Locate the cell with the specified text and output its (x, y) center coordinate. 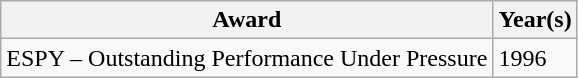
Year(s) (535, 20)
1996 (535, 58)
ESPY – Outstanding Performance Under Pressure (247, 58)
Award (247, 20)
